Extract the [X, Y] coordinate from the center of the cell holding the provided text.  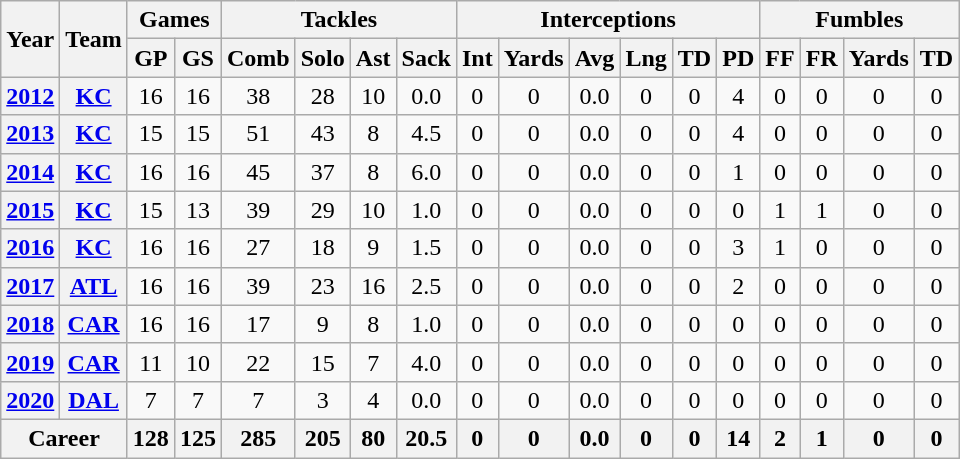
FR [822, 58]
Lng [646, 58]
37 [322, 172]
4.5 [426, 134]
DAL [94, 400]
2019 [30, 362]
Avg [594, 58]
13 [198, 210]
28 [322, 96]
43 [322, 134]
285 [258, 438]
Team [94, 39]
38 [258, 96]
Year [30, 39]
2012 [30, 96]
18 [322, 248]
1.5 [426, 248]
2017 [30, 286]
27 [258, 248]
FF [780, 58]
4.0 [426, 362]
205 [322, 438]
11 [150, 362]
2015 [30, 210]
80 [373, 438]
29 [322, 210]
Solo [322, 58]
PD [738, 58]
2020 [30, 400]
Games [174, 20]
Sack [426, 58]
14 [738, 438]
Comb [258, 58]
6.0 [426, 172]
23 [322, 286]
2014 [30, 172]
Int [477, 58]
GS [198, 58]
125 [198, 438]
51 [258, 134]
128 [150, 438]
22 [258, 362]
2018 [30, 324]
20.5 [426, 438]
17 [258, 324]
2016 [30, 248]
45 [258, 172]
Interceptions [608, 20]
2.5 [426, 286]
GP [150, 58]
Ast [373, 58]
Fumbles [860, 20]
Tackles [338, 20]
ATL [94, 286]
2013 [30, 134]
Career [64, 438]
